Identify which cell holds the provided text, then report its (X, Y) central coordinate. 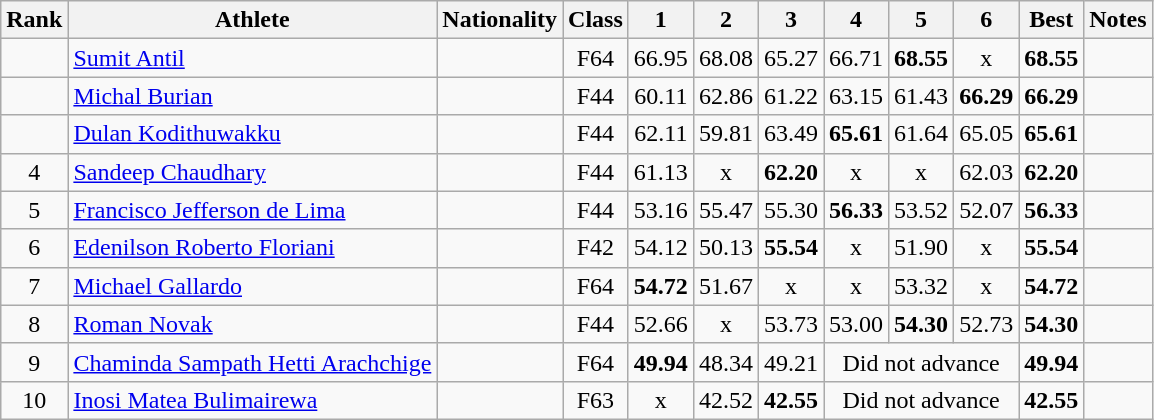
Class (596, 20)
Edenilson Roberto Floriani (252, 248)
50.13 (726, 248)
7 (34, 286)
9 (34, 362)
3 (790, 20)
60.11 (660, 96)
F63 (596, 400)
61.13 (660, 172)
62.11 (660, 134)
1 (660, 20)
51.67 (726, 286)
53.00 (856, 324)
Nationality (500, 20)
Michael Gallardo (252, 286)
Michal Burian (252, 96)
63.49 (790, 134)
Athlete (252, 20)
Notes (1118, 20)
49.21 (790, 362)
42.52 (726, 400)
Inosi Matea Bulimairewa (252, 400)
66.71 (856, 58)
59.81 (726, 134)
55.47 (726, 210)
53.52 (922, 210)
66.95 (660, 58)
Sandeep Chaudhary (252, 172)
Best (1052, 20)
Dulan Kodithuwakku (252, 134)
8 (34, 324)
61.43 (922, 96)
52.66 (660, 324)
10 (34, 400)
53.73 (790, 324)
65.27 (790, 58)
2 (726, 20)
61.22 (790, 96)
63.15 (856, 96)
55.30 (790, 210)
48.34 (726, 362)
51.90 (922, 248)
52.73 (986, 324)
65.05 (986, 134)
F42 (596, 248)
53.16 (660, 210)
61.64 (922, 134)
Roman Novak (252, 324)
Sumit Antil (252, 58)
52.07 (986, 210)
54.12 (660, 248)
53.32 (922, 286)
62.86 (726, 96)
62.03 (986, 172)
Chaminda Sampath Hetti Arachchige (252, 362)
68.08 (726, 58)
Rank (34, 20)
Francisco Jefferson de Lima (252, 210)
